Find where the given text appears and provide that cell's center as [X, Y] coordinate. 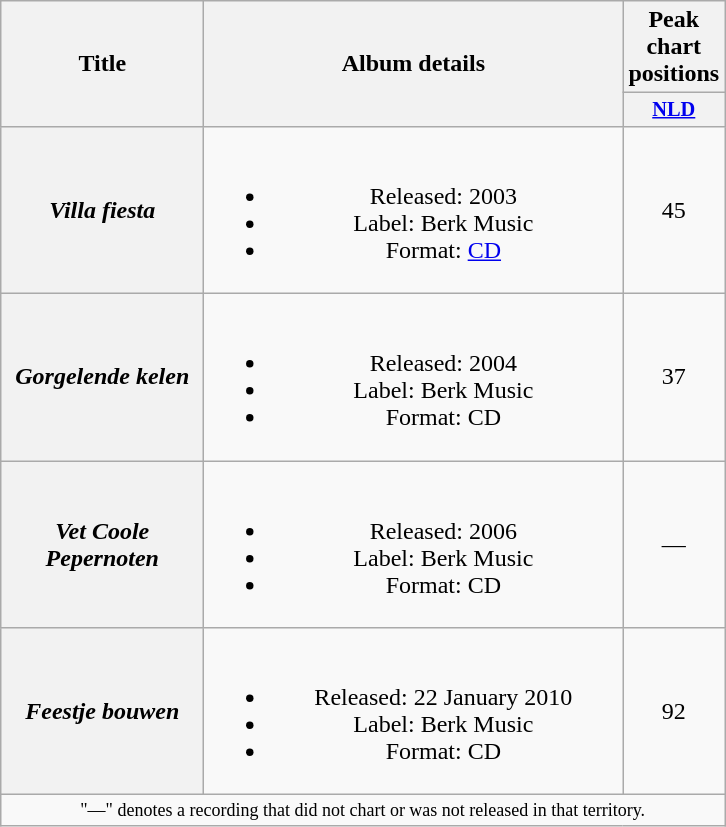
Released: 2006Label: Berk MusicFormat: CD [414, 544]
37 [674, 378]
Title [102, 64]
Villa fiesta [102, 210]
45 [674, 210]
— [674, 544]
92 [674, 712]
Album details [414, 64]
Released: 22 January 2010Label: Berk MusicFormat: CD [414, 712]
Peak chart positions [674, 47]
Released: 2004Label: Berk MusicFormat: CD [414, 378]
"—" denotes a recording that did not chart or was not released in that territory. [363, 810]
Released: 2003Label: Berk MusicFormat: CD [414, 210]
Vet Coole Pepernoten [102, 544]
NLD [674, 110]
Feestje bouwen [102, 712]
Gorgelende kelen [102, 378]
